Find where the given text appears and provide that cell's center as (X, Y) coordinate. 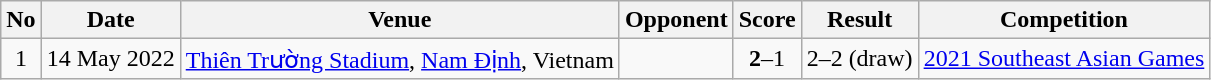
Score (767, 20)
Opponent (676, 20)
No (21, 20)
Venue (400, 20)
Result (860, 20)
14 May 2022 (110, 59)
2–2 (draw) (860, 59)
Competition (1064, 20)
2–1 (767, 59)
2021 Southeast Asian Games (1064, 59)
Date (110, 20)
1 (21, 59)
Thiên Trường Stadium, Nam Định, Vietnam (400, 59)
